Capture the cell that displays the provided text and extract its (X, Y) central coordinate. 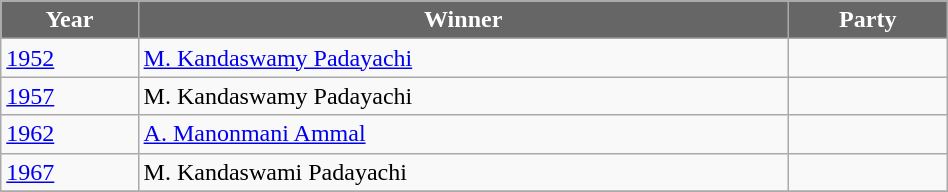
Year (70, 20)
1962 (70, 134)
M. Kandaswami Padayachi (463, 172)
Party (868, 20)
1967 (70, 172)
1952 (70, 58)
1957 (70, 96)
A. Manonmani Ammal (463, 134)
Winner (463, 20)
